Detect which cell encompasses the target text, then output its (X, Y) center coordinate. 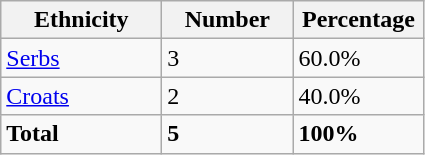
Serbs (82, 58)
Total (82, 134)
100% (358, 134)
40.0% (358, 96)
3 (228, 58)
60.0% (358, 58)
2 (228, 96)
Percentage (358, 20)
Ethnicity (82, 20)
5 (228, 134)
Croats (82, 96)
Number (228, 20)
